Return [X, Y] of the center of cell containing provided text 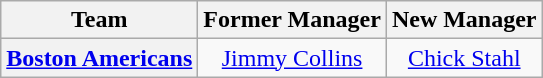
Jimmy Collins [292, 58]
New Manager [464, 20]
Team [100, 20]
Boston Americans [100, 58]
Chick Stahl [464, 58]
Former Manager [292, 20]
